From the cell containing the given text, extract its center point as (X, Y) coordinate. 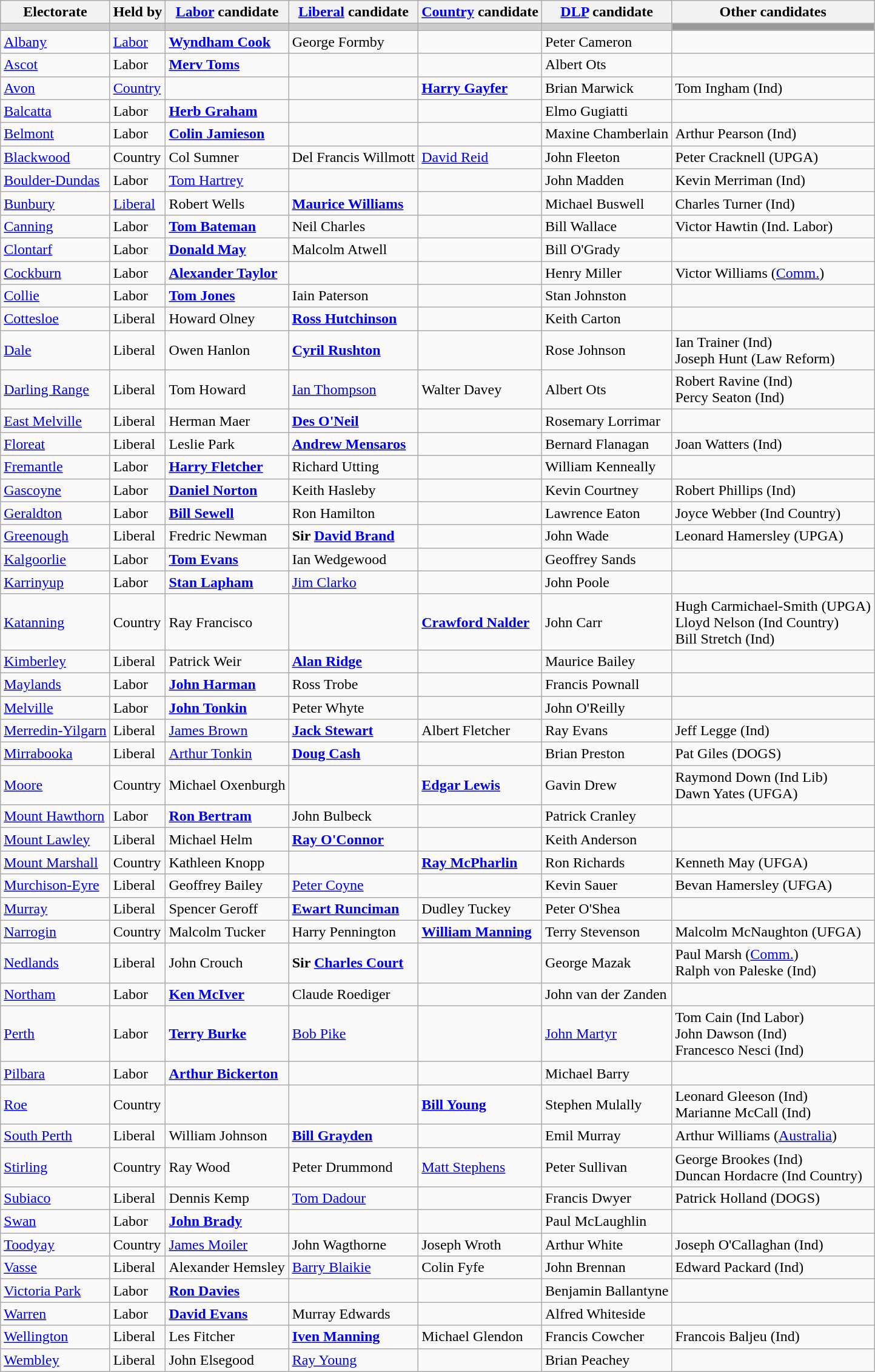
Donald May (227, 249)
George Mazak (606, 963)
Francis Cowcher (606, 1337)
Peter Cracknell (UPGA) (773, 157)
Howard Olney (227, 319)
Arthur White (606, 1245)
Greenough (55, 536)
Francis Dwyer (606, 1199)
William Kenneally (606, 467)
Mount Lawley (55, 839)
Merredin-Yilgarn (55, 731)
Belmont (55, 134)
Tom Ingham (Ind) (773, 88)
Ray Evans (606, 731)
Les Fitcher (227, 1337)
Malcolm Tucker (227, 932)
Stan Johnston (606, 296)
Harry Fletcher (227, 467)
Owen Hanlon (227, 351)
John Wade (606, 536)
Dudley Tuckey (480, 909)
Peter Sullivan (606, 1167)
Del Francis Willmott (354, 157)
Fremantle (55, 467)
Rosemary Lorrimar (606, 421)
Kathleen Knopp (227, 863)
Doug Cash (354, 754)
Stirling (55, 1167)
Tom Evans (227, 559)
Bob Pike (354, 1034)
Harry Gayfer (480, 88)
Joan Watters (Ind) (773, 444)
Raymond Down (Ind Lib)Dawn Yates (UFGA) (773, 785)
Dale (55, 351)
George Brookes (Ind)Duncan Hordacre (Ind Country) (773, 1167)
Peter Cameron (606, 42)
Malcolm McNaughton (UFGA) (773, 932)
Bill Grayden (354, 1135)
Michael Glendon (480, 1337)
Ross Hutchinson (354, 319)
Francis Pownall (606, 684)
Liberal candidate (354, 12)
Pilbara (55, 1073)
Col Sumner (227, 157)
Brian Marwick (606, 88)
Albert Fletcher (480, 731)
Henry Miller (606, 272)
James Moiler (227, 1245)
Cockburn (55, 272)
Mount Marshall (55, 863)
Canning (55, 226)
Colin Jamieson (227, 134)
William Johnson (227, 1135)
Malcolm Atwell (354, 249)
Alfred Whiteside (606, 1314)
Crawford Nalder (480, 622)
Cottesloe (55, 319)
Arthur Williams (Australia) (773, 1135)
Bevan Hamersley (UFGA) (773, 886)
Mirrabooka (55, 754)
John Crouch (227, 963)
Walter Davey (480, 389)
Iain Paterson (354, 296)
Kimberley (55, 661)
Wellington (55, 1337)
Claude Roediger (354, 994)
Kevin Sauer (606, 886)
Paul Marsh (Comm.)Ralph von Paleske (Ind) (773, 963)
Warren (55, 1314)
Bunbury (55, 203)
Stan Lapham (227, 582)
Cyril Rushton (354, 351)
Herb Graham (227, 111)
Country candidate (480, 12)
Peter O'Shea (606, 909)
Richard Utting (354, 467)
Swan (55, 1222)
Bill Young (480, 1104)
Bill Wallace (606, 226)
Ray McPharlin (480, 863)
Arthur Bickerton (227, 1073)
Rose Johnson (606, 351)
John Brady (227, 1222)
Charles Turner (Ind) (773, 203)
Brian Preston (606, 754)
Leslie Park (227, 444)
Kevin Merriman (Ind) (773, 180)
Peter Drummond (354, 1167)
George Formby (354, 42)
Emil Murray (606, 1135)
Jim Clarko (354, 582)
Keith Anderson (606, 839)
Labor candidate (227, 12)
Edgar Lewis (480, 785)
Ross Trobe (354, 684)
Tom Bateman (227, 226)
John Wagthorne (354, 1245)
Herman Maer (227, 421)
Ron Davies (227, 1291)
DLP candidate (606, 12)
Spencer Geroff (227, 909)
Mount Hawthorn (55, 816)
Ray Francisco (227, 622)
Jack Stewart (354, 731)
Murray (55, 909)
Lawrence Eaton (606, 513)
Geoffrey Bailey (227, 886)
Patrick Cranley (606, 816)
Ray O'Connor (354, 839)
Terry Stevenson (606, 932)
Arthur Pearson (Ind) (773, 134)
Michael Oxenburgh (227, 785)
Victor Hawtin (Ind. Labor) (773, 226)
Vasse (55, 1268)
Gavin Drew (606, 785)
Francois Baljeu (Ind) (773, 1337)
Melville (55, 708)
Robert Wells (227, 203)
Victor Williams (Comm.) (773, 272)
Ewart Runciman (354, 909)
Alan Ridge (354, 661)
Ian Trainer (Ind)Joseph Hunt (Law Reform) (773, 351)
Elmo Gugiatti (606, 111)
Ian Wedgewood (354, 559)
Held by (138, 12)
Merv Toms (227, 65)
Patrick Holland (DOGS) (773, 1199)
John Martyr (606, 1034)
Karrinyup (55, 582)
Maylands (55, 684)
Ron Hamilton (354, 513)
Balcatta (55, 111)
Ron Richards (606, 863)
Bernard Flanagan (606, 444)
Michael Barry (606, 1073)
Roe (55, 1104)
John Tonkin (227, 708)
Kenneth May (UFGA) (773, 863)
Leonard Gleeson (Ind)Marianne McCall (Ind) (773, 1104)
Perth (55, 1034)
Kalgoorlie (55, 559)
Nedlands (55, 963)
Pat Giles (DOGS) (773, 754)
Murchison-Eyre (55, 886)
Bill O'Grady (606, 249)
Matt Stephens (480, 1167)
Moore (55, 785)
Neil Charles (354, 226)
Alexander Taylor (227, 272)
Wyndham Cook (227, 42)
Other candidates (773, 12)
Michael Buswell (606, 203)
Michael Helm (227, 839)
Geraldton (55, 513)
Alexander Hemsley (227, 1268)
Stephen Mulally (606, 1104)
Hugh Carmichael-Smith (UPGA)Lloyd Nelson (Ind Country)Bill Stretch (Ind) (773, 622)
Floreat (55, 444)
Ray Young (354, 1360)
Clontarf (55, 249)
Tom Dadour (354, 1199)
Ray Wood (227, 1167)
Collie (55, 296)
Edward Packard (Ind) (773, 1268)
John Fleeton (606, 157)
Blackwood (55, 157)
Joseph O'Callaghan (Ind) (773, 1245)
David Reid (480, 157)
Barry Blaikie (354, 1268)
John Harman (227, 684)
John O'Reilly (606, 708)
John Madden (606, 180)
Katanning (55, 622)
John Poole (606, 582)
Brian Peachey (606, 1360)
Ascot (55, 65)
Andrew Mensaros (354, 444)
Fredric Newman (227, 536)
Des O'Neil (354, 421)
Harry Pennington (354, 932)
South Perth (55, 1135)
Electorate (55, 12)
John Brennan (606, 1268)
Tom Hartrey (227, 180)
Joyce Webber (Ind Country) (773, 513)
Northam (55, 994)
Gascoyne (55, 490)
Keith Carton (606, 319)
Murray Edwards (354, 1314)
Toodyay (55, 1245)
Benjamin Ballantyne (606, 1291)
Leonard Hamersley (UPGA) (773, 536)
Bill Sewell (227, 513)
East Melville (55, 421)
Peter Whyte (354, 708)
Jeff Legge (Ind) (773, 731)
Daniel Norton (227, 490)
Tom Jones (227, 296)
Patrick Weir (227, 661)
Geoffrey Sands (606, 559)
Tom Howard (227, 389)
Victoria Park (55, 1291)
Maurice Williams (354, 203)
Ron Bertram (227, 816)
Albany (55, 42)
David Evans (227, 1314)
Joseph Wroth (480, 1245)
James Brown (227, 731)
Paul McLaughlin (606, 1222)
Keith Hasleby (354, 490)
William Manning (480, 932)
John van der Zanden (606, 994)
Robert Phillips (Ind) (773, 490)
Robert Ravine (Ind)Percy Seaton (Ind) (773, 389)
Peter Coyne (354, 886)
Sir Charles Court (354, 963)
Avon (55, 88)
Wembley (55, 1360)
John Elsegood (227, 1360)
John Carr (606, 622)
Ian Thompson (354, 389)
Iven Manning (354, 1337)
Tom Cain (Ind Labor)John Dawson (Ind)Francesco Nesci (Ind) (773, 1034)
Ken McIver (227, 994)
Darling Range (55, 389)
Narrogin (55, 932)
Sir David Brand (354, 536)
Arthur Tonkin (227, 754)
Maxine Chamberlain (606, 134)
Kevin Courtney (606, 490)
Terry Burke (227, 1034)
Boulder-Dundas (55, 180)
Colin Fyfe (480, 1268)
Maurice Bailey (606, 661)
Dennis Kemp (227, 1199)
John Bulbeck (354, 816)
Subiaco (55, 1199)
